Search for the cell housing the specified text and yield its [X, Y] center coordinate. 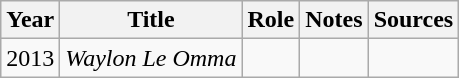
Sources [414, 20]
Notes [334, 20]
Year [30, 20]
Role [271, 20]
2013 [30, 58]
Waylon Le Omma [151, 58]
Title [151, 20]
